For the text-containing cell, return its midpoint in (x, y) coordinate format. 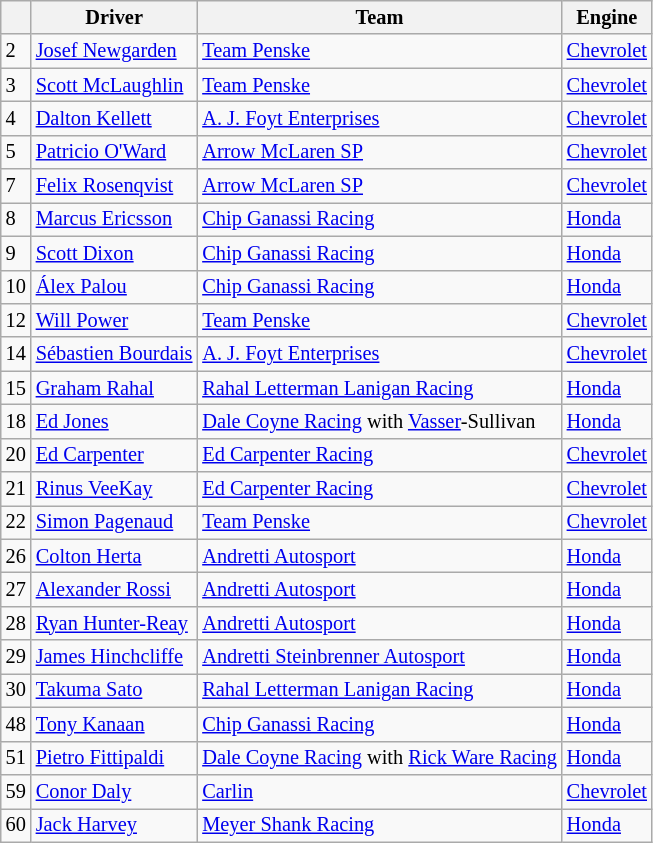
Alexander Rossi (114, 589)
Will Power (114, 320)
21 (16, 489)
48 (16, 724)
Patricio O'Ward (114, 152)
18 (16, 421)
Ed Carpenter (114, 455)
Team (379, 17)
Scott Dixon (114, 253)
Simon Pagenaud (114, 522)
26 (16, 556)
Graham Rahal (114, 388)
15 (16, 388)
22 (16, 522)
30 (16, 690)
7 (16, 186)
Carlin (379, 791)
9 (16, 253)
28 (16, 623)
Andretti Steinbrenner Autosport (379, 657)
20 (16, 455)
3 (16, 85)
Meyer Shank Racing (379, 825)
Sébastien Bourdais (114, 354)
Ed Jones (114, 421)
Pietro Fittipaldi (114, 758)
Josef Newgarden (114, 51)
Dalton Kellett (114, 118)
27 (16, 589)
Takuma Sato (114, 690)
Driver (114, 17)
Dale Coyne Racing with Vasser-Sullivan (379, 421)
Álex Palou (114, 287)
Felix Rosenqvist (114, 186)
Engine (607, 17)
60 (16, 825)
29 (16, 657)
2 (16, 51)
4 (16, 118)
Rinus VeeKay (114, 489)
Dale Coyne Racing with Rick Ware Racing (379, 758)
Jack Harvey (114, 825)
12 (16, 320)
Ryan Hunter-Reay (114, 623)
Marcus Ericsson (114, 219)
8 (16, 219)
Conor Daly (114, 791)
59 (16, 791)
James Hinchcliffe (114, 657)
10 (16, 287)
51 (16, 758)
14 (16, 354)
Scott McLaughlin (114, 85)
5 (16, 152)
Tony Kanaan (114, 724)
Colton Herta (114, 556)
